Return the (X, Y) coordinate for the center point of the cell that contains the specified text.  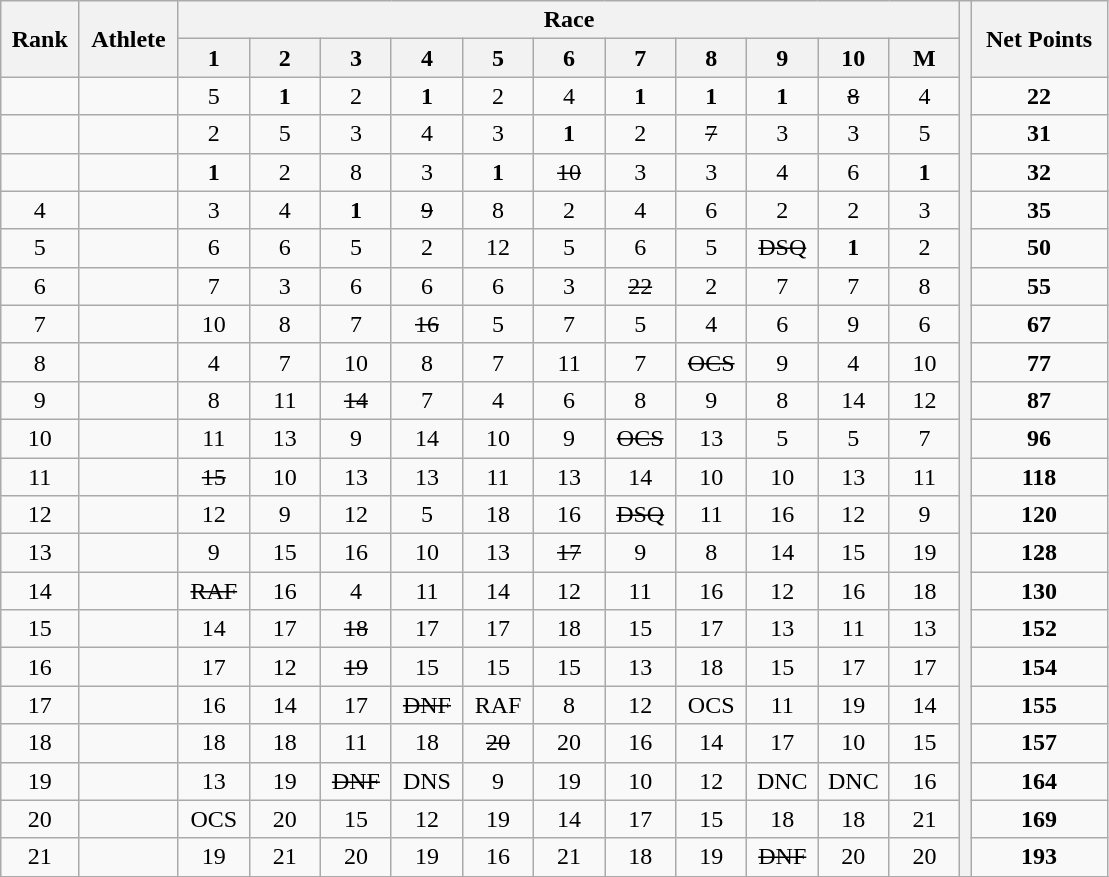
32 (1039, 172)
164 (1039, 781)
193 (1039, 857)
55 (1039, 286)
35 (1039, 210)
DNS (426, 781)
67 (1039, 324)
Net Points (1039, 39)
Athlete (129, 39)
Race (569, 20)
50 (1039, 248)
169 (1039, 819)
87 (1039, 400)
128 (1039, 553)
157 (1039, 743)
120 (1039, 515)
155 (1039, 705)
118 (1039, 477)
77 (1039, 362)
31 (1039, 134)
130 (1039, 591)
M (924, 58)
154 (1039, 667)
Rank (40, 39)
152 (1039, 629)
96 (1039, 438)
